Search for the cell housing the specified text and yield its [x, y] center coordinate. 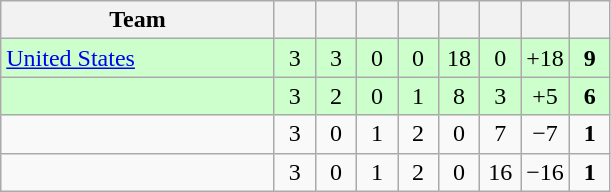
−7 [546, 134]
16 [500, 172]
+5 [546, 96]
Team [138, 20]
+18 [546, 58]
United States [138, 58]
6 [590, 96]
18 [460, 58]
−16 [546, 172]
8 [460, 96]
7 [500, 134]
9 [590, 58]
